Extract the [X, Y] coordinate from the center of the cell holding the provided text.  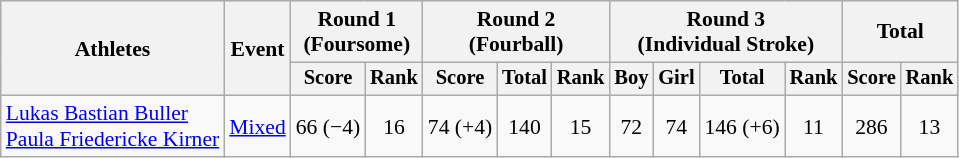
Athletes [113, 48]
Event [257, 48]
Round 1(Foursome) [357, 32]
74 [676, 126]
286 [871, 126]
72 [631, 126]
Boy [631, 79]
Round 2(Fourball) [516, 32]
Round 3(Individual Stroke) [726, 32]
Girl [676, 79]
146 (+6) [742, 126]
Lukas Bastian BullerPaula Friedericke Kirner [113, 126]
15 [581, 126]
Mixed [257, 126]
11 [814, 126]
66 (−4) [328, 126]
16 [394, 126]
13 [930, 126]
74 (+4) [460, 126]
140 [524, 126]
